Extract the [X, Y] coordinate from the center of the cell holding the provided text.  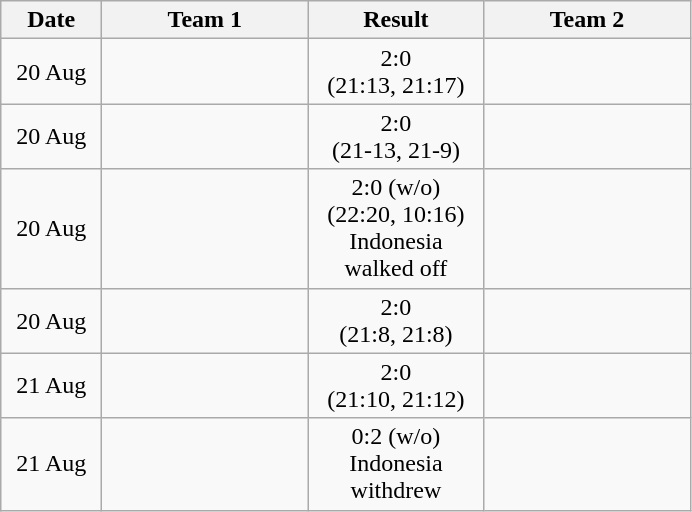
2:0 (w/o) (22:20, 10:16) Indonesia walked off [396, 228]
2:0 (21:8, 21:8) [396, 320]
0:2 (w/o) Indonesia withdrew [396, 464]
Result [396, 20]
2:0 (21-13, 21-9) [396, 136]
Team 1 [205, 20]
Date [52, 20]
2:0 (21:10, 21:12) [396, 386]
Team 2 [587, 20]
2:0 (21:13, 21:17) [396, 72]
